Return the [X, Y] coordinate for the center point of the cell that contains the specified text.  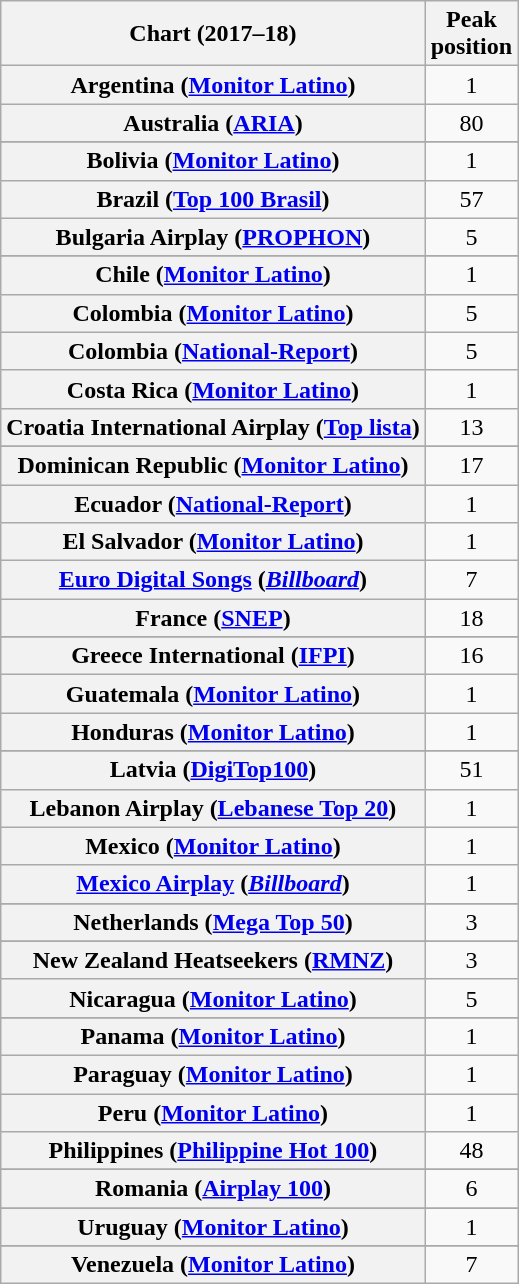
51 [471, 770]
Australia (ARIA) [213, 123]
18 [471, 618]
Bulgaria Airplay (PROPHON) [213, 237]
Philippines (Philippine Hot 100) [213, 1151]
El Salvador (Monitor Latino) [213, 542]
Uruguay (Monitor Latino) [213, 1227]
Greece International (IFPI) [213, 656]
Brazil (Top 100 Brasil) [213, 199]
Mexico (Monitor Latino) [213, 846]
Lebanon Airplay (Lebanese Top 20) [213, 808]
Peru (Monitor Latino) [213, 1113]
57 [471, 199]
16 [471, 656]
Argentina (Monitor Latino) [213, 85]
Euro Digital Songs (Billboard) [213, 580]
Ecuador (National-Report) [213, 503]
Latvia (DigiTop100) [213, 770]
6 [471, 1189]
Mexico Airplay (Billboard) [213, 884]
Guatemala (Monitor Latino) [213, 694]
Colombia (National-Report) [213, 351]
Paraguay (Monitor Latino) [213, 1074]
France (SNEP) [213, 618]
Romania (Airplay 100) [213, 1189]
Netherlands (Mega Top 50) [213, 922]
Chart (2017–18) [213, 34]
Nicaragua (Monitor Latino) [213, 998]
Chile (Monitor Latino) [213, 275]
Peak position [471, 34]
Colombia (Monitor Latino) [213, 313]
13 [471, 427]
Bolivia (Monitor Latino) [213, 161]
Honduras (Monitor Latino) [213, 732]
Costa Rica (Monitor Latino) [213, 389]
17 [471, 465]
Croatia International Airplay (Top lista) [213, 427]
Dominican Republic (Monitor Latino) [213, 465]
48 [471, 1151]
Panama (Monitor Latino) [213, 1036]
New Zealand Heatseekers (RMNZ) [213, 960]
80 [471, 123]
Venezuela (Monitor Latino) [213, 1265]
